Return the (X, Y) coordinate for the center point of the cell that contains the specified text.  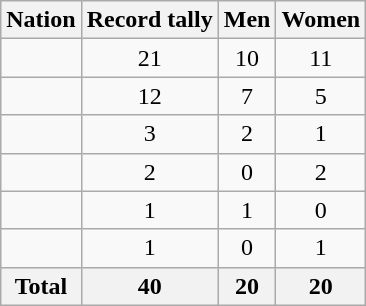
Men (247, 20)
7 (247, 96)
Women (321, 20)
12 (150, 96)
40 (150, 286)
10 (247, 58)
5 (321, 96)
Nation (41, 20)
21 (150, 58)
3 (150, 134)
Total (41, 286)
Record tally (150, 20)
11 (321, 58)
